Return [x, y] of the center of cell containing provided text 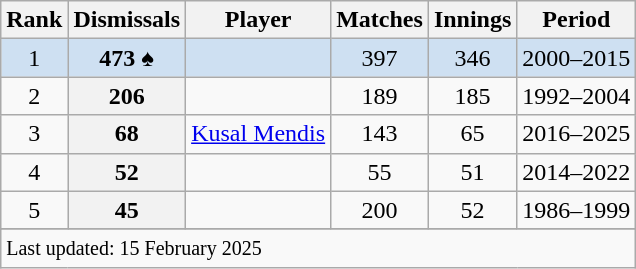
Period [576, 20]
200 [380, 210]
Player [258, 20]
1 [34, 58]
Matches [380, 20]
2000–2015 [576, 58]
185 [472, 96]
473 ♠ [127, 58]
397 [380, 58]
346 [472, 58]
2014–2022 [576, 172]
Dismissals [127, 20]
3 [34, 134]
2 [34, 96]
68 [127, 134]
51 [472, 172]
4 [34, 172]
Rank [34, 20]
Last updated: 15 February 2025 [318, 248]
5 [34, 210]
1992–2004 [576, 96]
206 [127, 96]
Kusal Mendis [258, 134]
Innings [472, 20]
143 [380, 134]
2016–2025 [576, 134]
189 [380, 96]
55 [380, 172]
1986–1999 [576, 210]
65 [472, 134]
45 [127, 210]
